Locate the cell with the specified text and output its [X, Y] center coordinate. 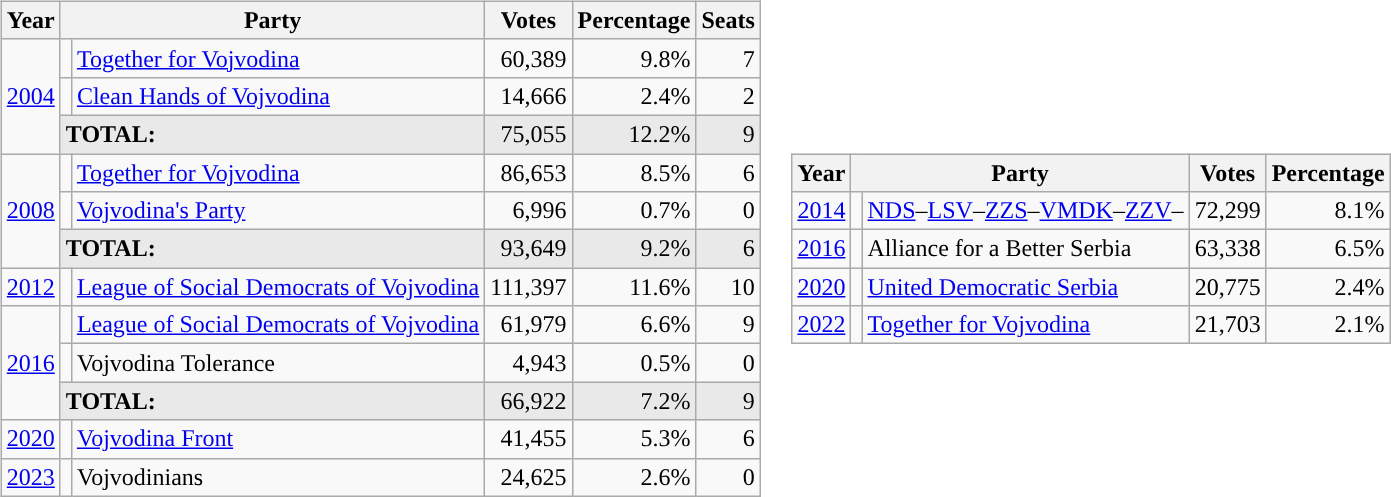
2023 [30, 477]
111,397 [528, 287]
61,979 [528, 325]
72,299 [1228, 211]
8.1% [1328, 211]
5.3% [634, 439]
2.1% [1328, 325]
2022 [822, 325]
7 [728, 58]
6,996 [528, 211]
Vojvodina Front [278, 439]
2008 [30, 211]
2.6% [634, 477]
2012 [30, 287]
9.2% [634, 249]
4,943 [528, 363]
2004 [30, 96]
9.8% [634, 58]
2014 [822, 211]
60,389 [528, 58]
86,653 [528, 173]
Vojvodinians [278, 477]
20,775 [1228, 287]
6.6% [634, 325]
11.6% [634, 287]
24,625 [528, 477]
75,055 [528, 134]
United Democratic Serbia [1026, 287]
8.5% [634, 173]
63,338 [1228, 249]
41,455 [528, 439]
7.2% [634, 401]
2 [728, 96]
NDS–LSV–ZZS–VMDK–ZZV– [1026, 211]
Clean Hands of Vojvodina [278, 96]
Vojvodina Tolerance [278, 363]
Vojvodina's Party [278, 211]
0.7% [634, 211]
66,922 [528, 401]
6.5% [1328, 249]
14,666 [528, 96]
Seats [728, 20]
93,649 [528, 249]
0.5% [634, 363]
Alliance for a Better Serbia [1026, 249]
12.2% [634, 134]
10 [728, 287]
21,703 [1228, 325]
